Pinpoint the cell where the given text exists, returning its [X, Y] midpoint coordinate. 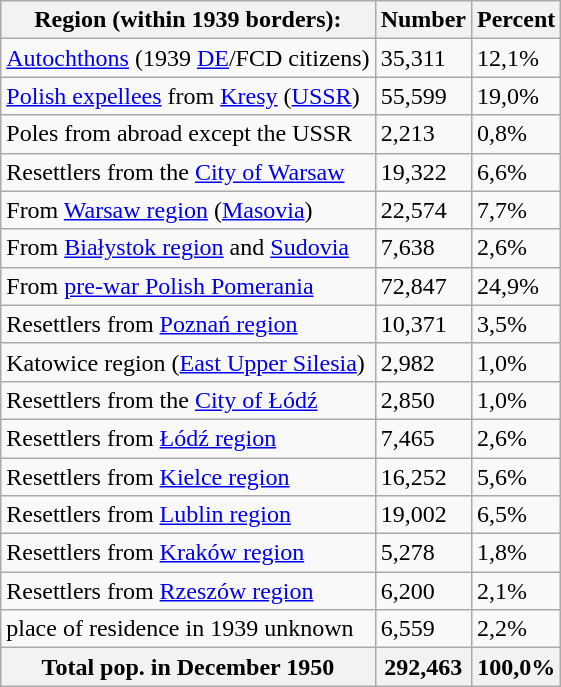
Katowice region (East Upper Silesia) [188, 362]
10,371 [423, 324]
22,574 [423, 210]
Polish expellees from Kresy (USSR) [188, 96]
6,6% [516, 172]
35,311 [423, 58]
Autochthons (1939 DE/FCD citizens) [188, 58]
Number [423, 20]
5,278 [423, 553]
6,200 [423, 591]
Resettlers from Rzeszów region [188, 591]
1,8% [516, 553]
12,1% [516, 58]
2,1% [516, 591]
24,9% [516, 286]
6,559 [423, 629]
2,850 [423, 400]
19,0% [516, 96]
Resettlers from Lublin region [188, 515]
Resettlers from the City of Łódź [188, 400]
5,6% [516, 477]
2,213 [423, 134]
7,7% [516, 210]
2,982 [423, 362]
6,5% [516, 515]
Resettlers from Łódź region [188, 438]
From pre-war Polish Pomerania [188, 286]
19,002 [423, 515]
Poles from abroad except the USSR [188, 134]
From Białystok region and Sudovia [188, 248]
Region (within 1939 borders): [188, 20]
Resettlers from Kielce region [188, 477]
19,322 [423, 172]
72,847 [423, 286]
2,2% [516, 629]
Resettlers from Poznań region [188, 324]
7,638 [423, 248]
From Warsaw region (Masovia) [188, 210]
Resettlers from the City of Warsaw [188, 172]
16,252 [423, 477]
Percent [516, 20]
Resettlers from Kraków region [188, 553]
55,599 [423, 96]
100,0% [516, 667]
3,5% [516, 324]
292,463 [423, 667]
0,8% [516, 134]
Total pop. in December 1950 [188, 667]
place of residence in 1939 unknown [188, 629]
7,465 [423, 438]
